Scan for the cell matching the given text and deliver its (X, Y) coordinate at center. 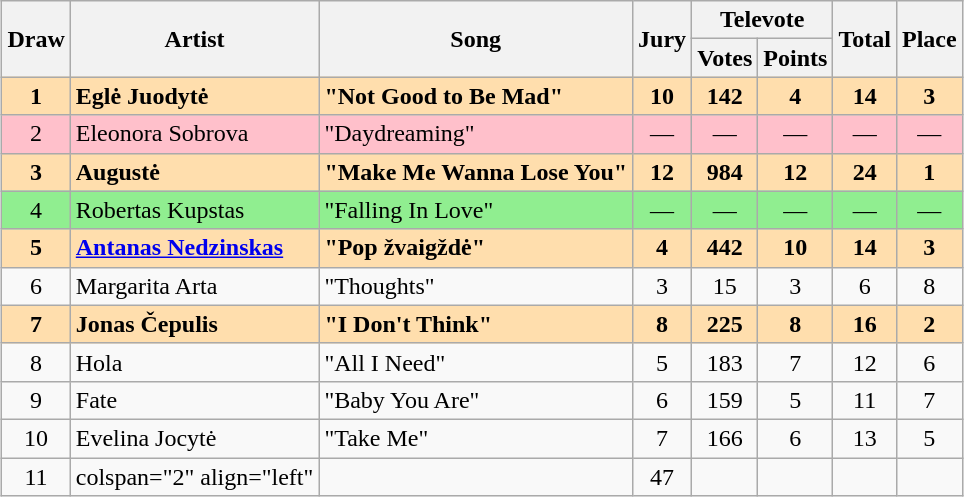
24 (865, 172)
"Baby You Are" (476, 400)
Votes (725, 58)
"I Don't Think" (476, 324)
9 (36, 400)
Artist (194, 39)
Song (476, 39)
Eleonora Sobrova (194, 134)
Total (865, 39)
225 (725, 324)
"Pop žvaigždė" (476, 248)
Antanas Nedzinskas (194, 248)
Points (796, 58)
"Not Good to Be Mad" (476, 96)
Eglė Juodytė (194, 96)
142 (725, 96)
Fate (194, 400)
442 (725, 248)
Robertas Kupstas (194, 210)
Augustė (194, 172)
13 (865, 438)
Jonas Čepulis (194, 324)
Place (929, 39)
Margarita Arta (194, 286)
159 (725, 400)
183 (725, 362)
166 (725, 438)
colspan="2" align="left" (194, 477)
Jury (662, 39)
"All I Need" (476, 362)
15 (725, 286)
"Thoughts" (476, 286)
Evelina Jocytė (194, 438)
"Falling In Love" (476, 210)
"Take Me" (476, 438)
"Make Me Wanna Lose You" (476, 172)
"Daydreaming" (476, 134)
Televote (762, 20)
47 (662, 477)
Draw (36, 39)
Hola (194, 362)
984 (725, 172)
16 (865, 324)
